Provide the [X, Y] coordinate of the cell's center where the given text is located.  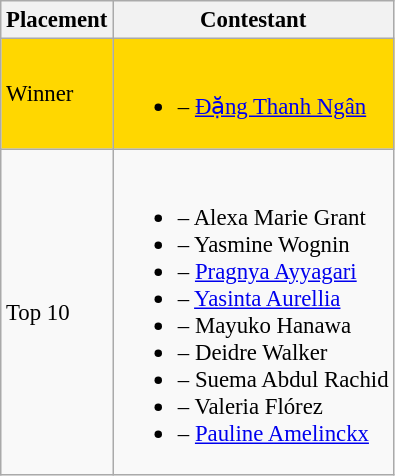
– Đặng Thanh Ngân [254, 94]
Winner [57, 94]
Placement [57, 20]
Top 10 [57, 312]
Contestant [254, 20]
